Search for the cell housing the specified text and yield its [x, y] center coordinate. 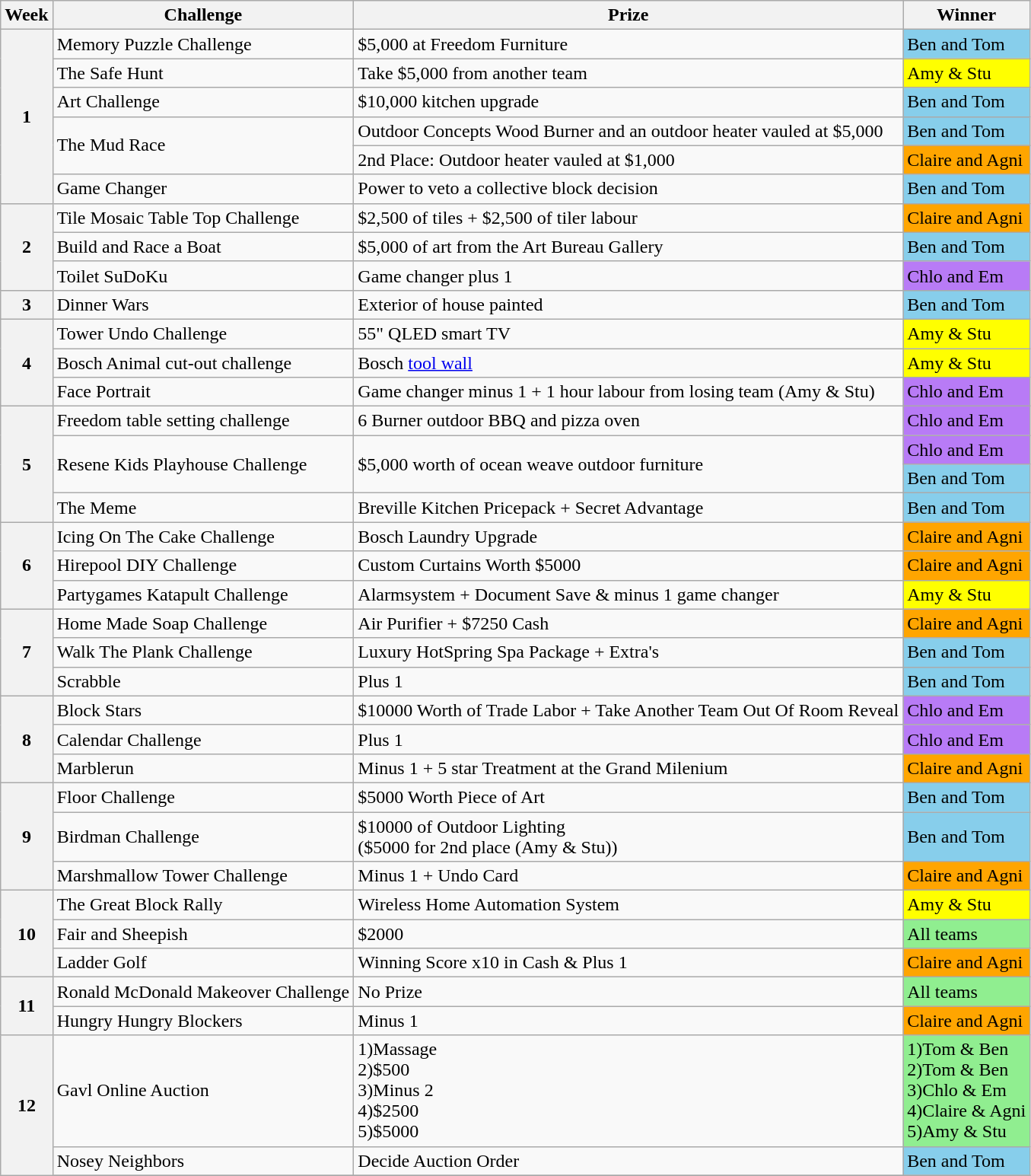
$10000 Worth of Trade Labor + Take Another Team Out Of Room Reveal [628, 710]
4 [27, 362]
Gavl Online Auction [203, 1091]
Winning Score x10 in Cash & Plus 1 [628, 963]
No Prize [628, 992]
Game changer minus 1 + 1 hour labour from losing team (Amy & Stu) [628, 392]
Minus 1 + Undo Card [628, 876]
Ronald McDonald Makeover Challenge [203, 992]
Winner [966, 15]
$10,000 kitchen upgrade [628, 102]
8 [27, 739]
Walk The Plank Challenge [203, 652]
Game changer plus 1 [628, 276]
Floor Challenge [203, 797]
$2000 [628, 934]
Alarmsystem + Document Save & minus 1 game changer [628, 594]
Custom Curtains Worth $5000 [628, 566]
2nd Place: Outdoor heater vauled at $1,000 [628, 160]
Breville Kitchen Pricepack + Secret Advantage [628, 508]
11 [27, 1006]
1 [27, 116]
The Great Block Rally [203, 905]
Power to veto a collective block decision [628, 189]
Dinner Wars [203, 304]
2 [27, 247]
Exterior of house painted [628, 304]
55" QLED smart TV [628, 333]
$10000 of Outdoor Lighting($5000 for 2nd place (Amy & Stu)) [628, 836]
Memory Puzzle Challenge [203, 44]
The Mud Race [203, 145]
$5,000 of art from the Art Bureau Gallery [628, 247]
Birdman Challenge [203, 836]
Ladder Golf [203, 963]
Block Stars [203, 710]
Scrabble [203, 681]
Calendar Challenge [203, 739]
Outdoor Concepts Wood Burner and an outdoor heater vauled at $5,000 [628, 131]
Game Changer [203, 189]
Week [27, 15]
3 [27, 304]
The Meme [203, 508]
$5,000 worth of ocean weave outdoor furniture [628, 464]
6 Burner outdoor BBQ and pizza oven [628, 421]
Fair and Sheepish [203, 934]
10 [27, 934]
1)Tom & Ben2)Tom & Ben3)Chlo & Em4)Claire & Agni5)Amy & Stu [966, 1091]
6 [27, 566]
Marblerun [203, 768]
Partygames Katapult Challenge [203, 594]
The Safe Hunt [203, 73]
5 [27, 464]
7 [27, 652]
Wireless Home Automation System [628, 905]
Face Portrait [203, 392]
Tower Undo Challenge [203, 333]
Luxury HotSpring Spa Package + Extra's [628, 652]
Minus 1 + 5 star Treatment at the Grand Milenium [628, 768]
Hirepool DIY Challenge [203, 566]
Bosch tool wall [628, 363]
Toilet SuDoKu [203, 276]
12 [27, 1105]
Hungry Hungry Blockers [203, 1021]
Take $5,000 from another team [628, 73]
Challenge [203, 15]
Resene Kids Playhouse Challenge [203, 464]
Art Challenge [203, 102]
Tile Mosaic Table Top Challenge [203, 218]
Home Made Soap Challenge [203, 623]
Minus 1 [628, 1021]
Nosey Neighbors [203, 1161]
Bosch Laundry Upgrade [628, 537]
$2,500 of tiles + $2,500 of tiler labour [628, 218]
Marshmallow Tower Challenge [203, 876]
$5,000 at Freedom Furniture [628, 44]
Prize [628, 15]
Bosch Animal cut-out challenge [203, 363]
Freedom table setting challenge [203, 421]
1)Massage2)$5003)Minus 24)$25005)$5000 [628, 1091]
9 [27, 836]
Air Purifier + $7250 Cash [628, 623]
$5000 Worth Piece of Art [628, 797]
Build and Race a Boat [203, 247]
Decide Auction Order [628, 1161]
Icing On The Cake Challenge [203, 537]
